Scan for the cell matching the given text and deliver its [X, Y] coordinate at center. 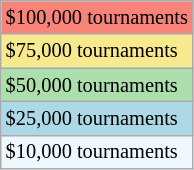
$10,000 tournaments [97, 152]
$75,000 tournaments [97, 51]
$25,000 tournaments [97, 118]
$100,000 tournaments [97, 17]
$50,000 tournaments [97, 85]
